Provide the [x, y] coordinate of the cell's center where the given text is located.  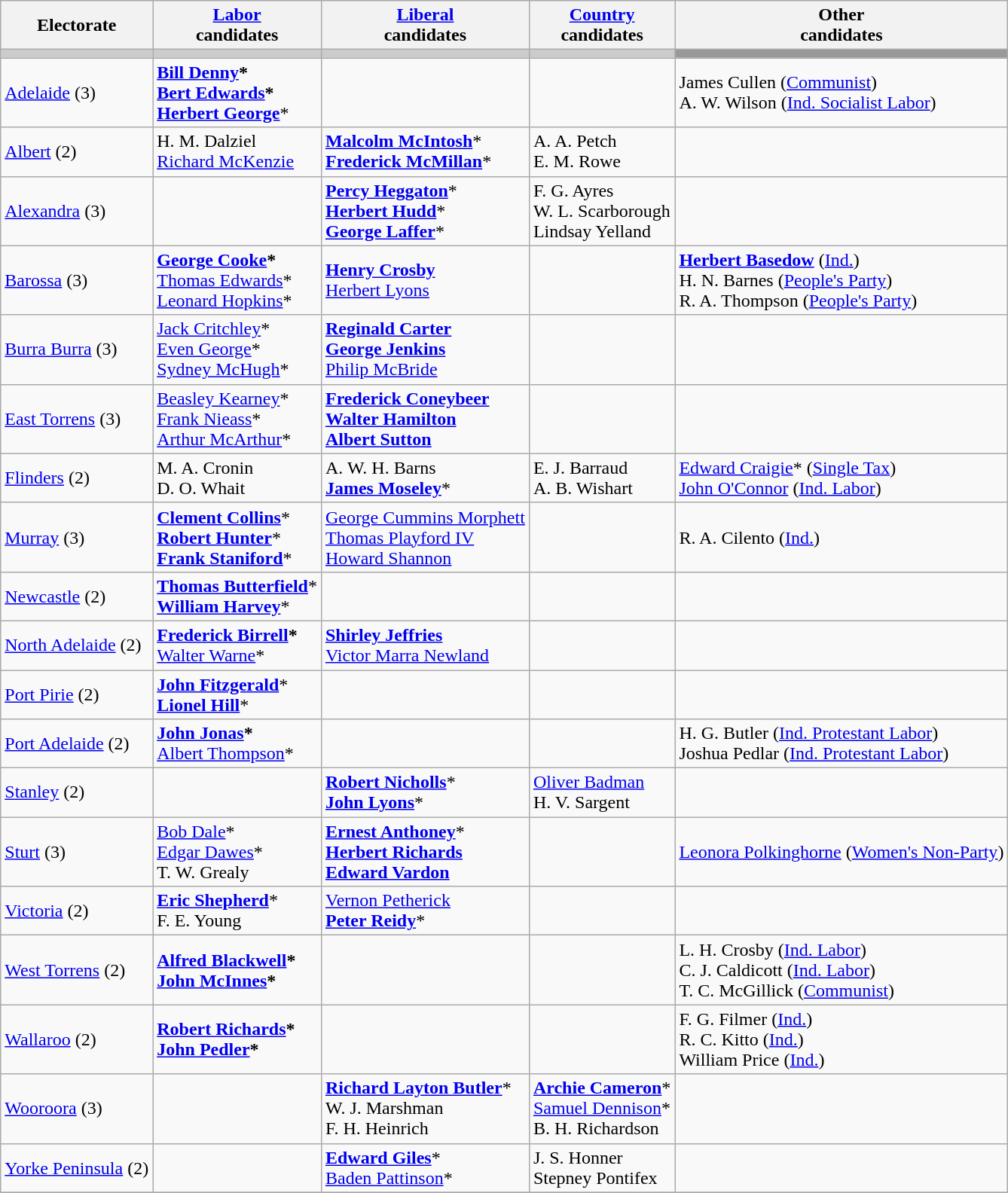
Frederick Birrell*Walter Warne* [237, 645]
F. G. AyresW. L. ScarboroughLindsay Yelland [601, 211]
R. A. Cilento (Ind.) [842, 537]
Yorke Peninsula (2) [77, 1167]
Vernon PetherickPeter Reidy* [425, 911]
Thomas Butterfield*William Harvey* [237, 596]
Malcolm McIntosh*Frederick McMillan* [425, 152]
Percy Heggaton* Herbert Hudd* George Laffer* [425, 211]
A. A. PetchE. M. Rowe [601, 152]
Leonora Polkinghorne (Women's Non-Party) [842, 852]
Jack Critchley*Even George*Sydney McHugh* [237, 349]
Oliver BadmanH. V. Sargent [601, 792]
Sturt (3) [77, 852]
Wallaroo (2) [77, 1039]
Port Pirie (2) [77, 694]
Robert Nicholls*John Lyons* [425, 792]
Countrycandidates [601, 26]
James Cullen (Communist)A. W. Wilson (Ind. Socialist Labor) [842, 93]
Shirley JeffriesVictor Marra Newland [425, 645]
Newcastle (2) [77, 596]
Ernest Anthoney*Herbert RichardsEdward Vardon [425, 852]
Liberal candidates [425, 26]
Albert (2) [77, 152]
Adelaide (3) [77, 93]
East Torrens (3) [77, 419]
Bob Dale*Edgar Dawes*T. W. Grealy [237, 852]
John Fitzgerald*Lionel Hill* [237, 694]
Stanley (2) [77, 792]
George Cummins MorphettThomas Playford IVHoward Shannon [425, 537]
Herbert Basedow (Ind.)H. N. Barnes (People's Party)R. A. Thompson (People's Party) [842, 280]
Beasley Kearney*Frank Nieass*Arthur McArthur* [237, 419]
Flinders (2) [77, 478]
Murray (3) [77, 537]
George Cooke*Thomas Edwards*Leonard Hopkins* [237, 280]
Burra Burra (3) [77, 349]
Eric Shepherd*F. E. Young [237, 911]
Reginald CarterGeorge Jenkins Philip McBride [425, 349]
Edward Craigie* (Single Tax)John O'Connor (Ind. Labor) [842, 478]
Labor candidates [237, 26]
J. S. HonnerStepney Pontifex [601, 1167]
A. W. H. BarnsJames Moseley* [425, 478]
F. G. Filmer (Ind.)R. C. Kitto (Ind.)William Price (Ind.) [842, 1039]
Richard Layton Butler*W. J. MarshmanF. H. Heinrich [425, 1109]
Victoria (2) [77, 911]
Barossa (3) [77, 280]
Clement Collins*Robert Hunter*Frank Staniford* [237, 537]
L. H. Crosby (Ind. Labor)C. J. Caldicott (Ind. Labor) T. C. McGillick (Communist) [842, 970]
North Adelaide (2) [77, 645]
Frederick ConeybeerWalter HamiltonAlbert Sutton [425, 419]
H. M. DalzielRichard McKenzie [237, 152]
Henry CrosbyHerbert Lyons [425, 280]
Port Adelaide (2) [77, 744]
M. A. CroninD. O. Whait [237, 478]
H. G. Butler (Ind. Protestant Labor)Joshua Pedlar (Ind. Protestant Labor) [842, 744]
Other candidates [842, 26]
Wooroora (3) [77, 1109]
Electorate [77, 26]
Robert Richards*John Pedler* [237, 1039]
Edward Giles*Baden Pattinson* [425, 1167]
Archie Cameron*Samuel Dennison*B. H. Richardson [601, 1109]
West Torrens (2) [77, 970]
Alexandra (3) [77, 211]
E. J. BarraudA. B. Wishart [601, 478]
John Jonas*Albert Thompson* [237, 744]
Alfred Blackwell*John McInnes* [237, 970]
Bill Denny*Bert Edwards*Herbert George* [237, 93]
